Return (x, y) of the center of cell containing provided text 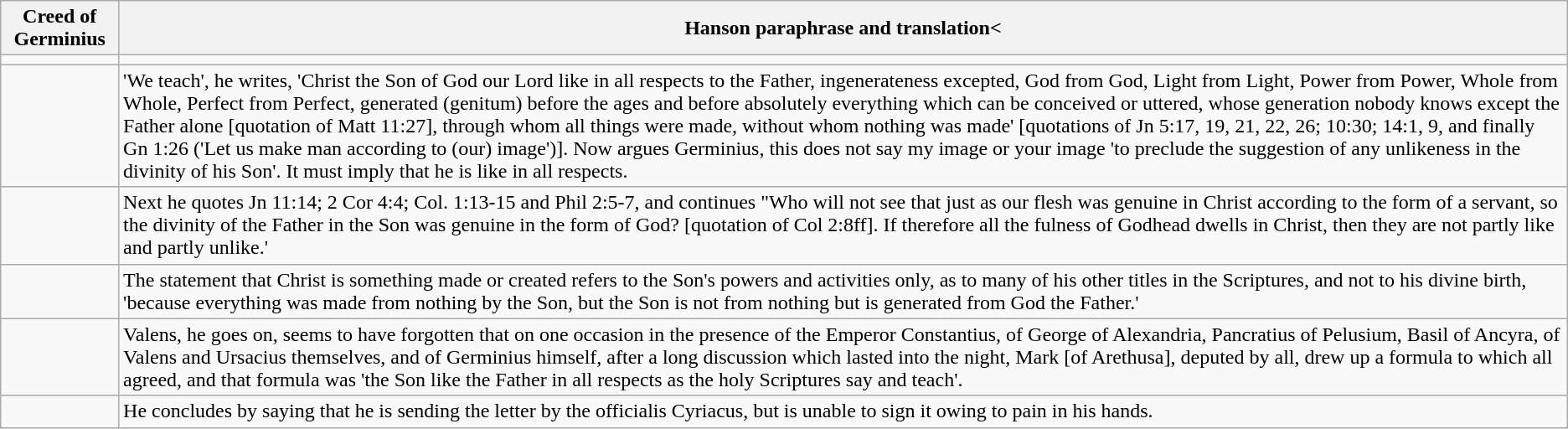
He concludes by saying that he is sending the letter by the officialis Cyriacus, but is unable to sign it owing to pain in his hands. (843, 411)
Hanson paraphrase and translation< (843, 28)
Creed of Germinius (60, 28)
